Return (x, y) of the center of cell containing provided text 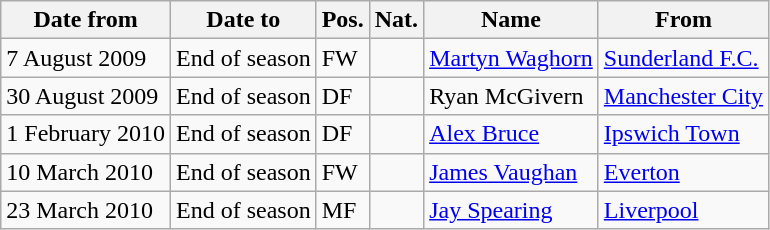
1 February 2010 (86, 134)
James Vaughan (512, 172)
Ipswich Town (683, 134)
Everton (683, 172)
30 August 2009 (86, 96)
Manchester City (683, 96)
From (683, 20)
Date from (86, 20)
MF (342, 210)
Nat. (396, 20)
10 March 2010 (86, 172)
Ryan McGivern (512, 96)
Name (512, 20)
Martyn Waghorn (512, 58)
Liverpool (683, 210)
Pos. (342, 20)
7 August 2009 (86, 58)
23 March 2010 (86, 210)
Jay Spearing (512, 210)
Sunderland F.C. (683, 58)
Date to (243, 20)
Alex Bruce (512, 134)
